Output the [X, Y] coordinate of the center of the cell containing the given text.  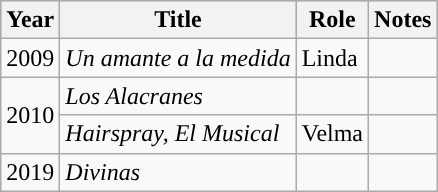
Year [30, 20]
Divinas [178, 172]
Notes [403, 20]
Velma [332, 134]
2010 [30, 115]
2019 [30, 172]
Los Alacranes [178, 96]
Un amante a la medida [178, 58]
Hairspray, El Musical [178, 134]
Role [332, 20]
2009 [30, 58]
Title [178, 20]
Linda [332, 58]
